Search for the cell housing the specified text and yield its [x, y] center coordinate. 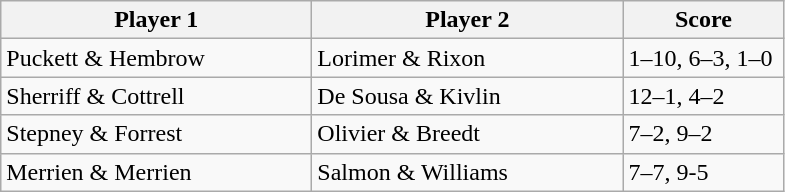
Olivier & Breedt [468, 134]
Sherriff & Cottrell [156, 96]
Puckett & Hembrow [156, 58]
7–2, 9–2 [704, 134]
Player 2 [468, 20]
12–1, 4–2 [704, 96]
Lorimer & Rixon [468, 58]
Score [704, 20]
Player 1 [156, 20]
1–10, 6–3, 1–0 [704, 58]
Stepney & Forrest [156, 134]
Salmon & Williams [468, 172]
De Sousa & Kivlin [468, 96]
7–7, 9-5 [704, 172]
Merrien & Merrien [156, 172]
